Return the (x, y) coordinate for the center point of the cell that contains the specified text.  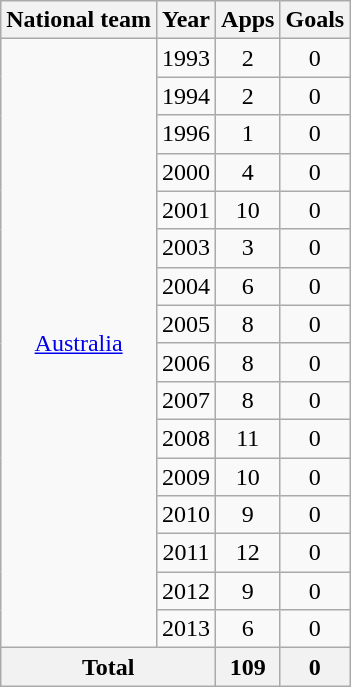
Australia (79, 344)
1996 (186, 134)
2008 (186, 438)
2012 (186, 591)
2013 (186, 629)
Year (186, 20)
1 (248, 134)
2006 (186, 362)
2001 (186, 210)
2005 (186, 324)
109 (248, 667)
2009 (186, 477)
4 (248, 172)
Apps (248, 20)
2003 (186, 248)
2010 (186, 515)
Goals (315, 20)
2000 (186, 172)
2004 (186, 286)
Total (108, 667)
3 (248, 248)
2011 (186, 553)
12 (248, 553)
National team (79, 20)
1994 (186, 96)
11 (248, 438)
2007 (186, 400)
1993 (186, 58)
